Provide the [x, y] coordinate of the cell's center where the given text is located.  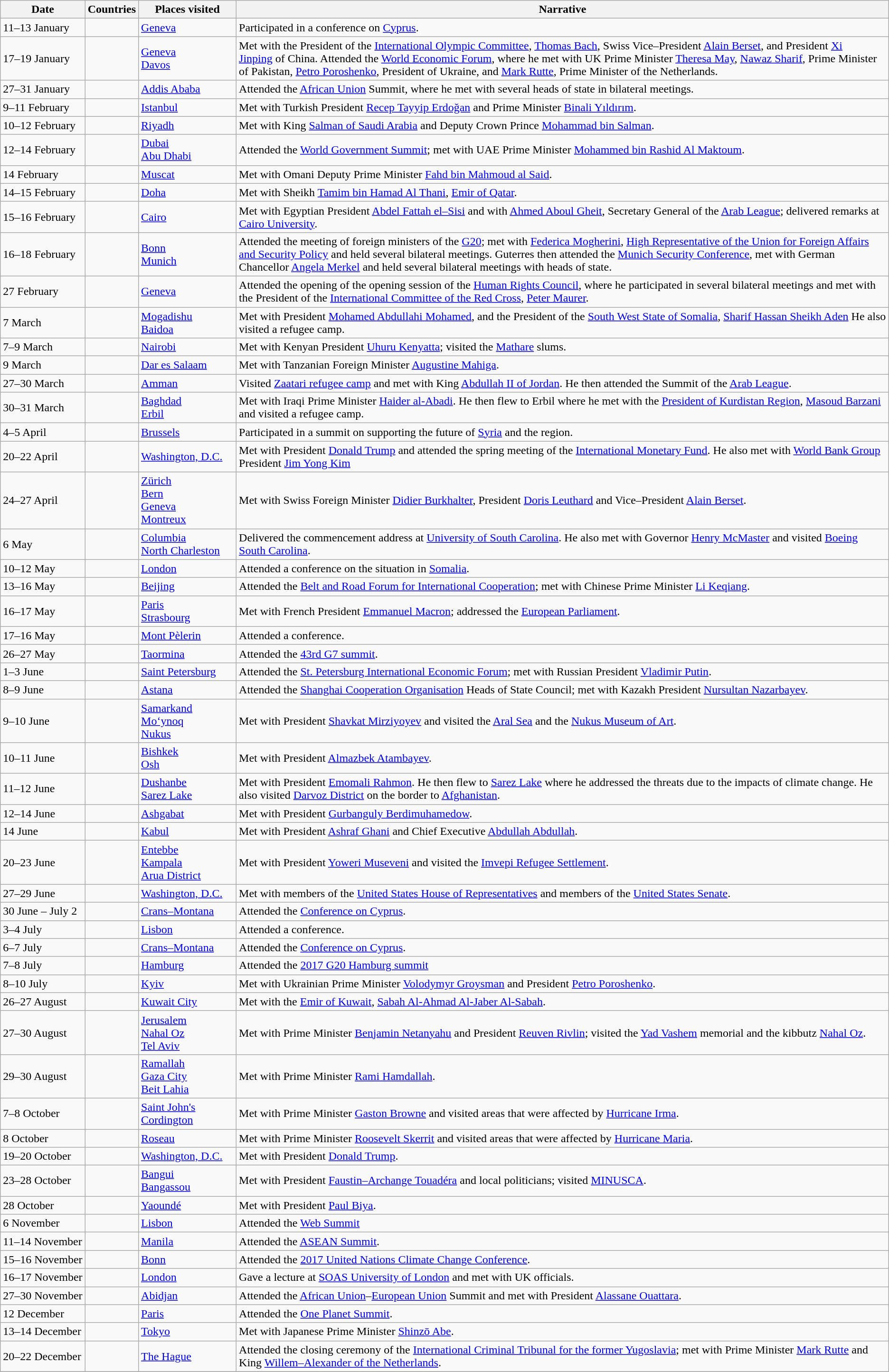
Delivered the commencement address at University of South Carolina. He also met with Governor Henry McMaster and visited Boeing South Carolina. [563, 544]
Met with President Shavkat Mirziyoyev and visited the Aral Sea and the Nukus Museum of Art. [563, 721]
20–22 April [43, 457]
ColumbiaNorth Charleston [188, 544]
JerusalemNahal OzTel Aviv [188, 1032]
Met with Sheikh Tamim bin Hamad Al Thani, Emir of Qatar. [563, 192]
MogadishuBaidoa [188, 322]
Met with Prime Minister Roosevelt Skerrit and visited areas that were affected by Hurricane Maria. [563, 1138]
Bonn [188, 1259]
15–16 November [43, 1259]
Attended the Shanghai Cooperation Organisation Heads of State Council; met with Kazakh President Nursultan Nazarbayev. [563, 690]
29–30 August [43, 1076]
Met with Tanzanian Foreign Minister Augustine Mahiga. [563, 365]
BishkekOsh [188, 758]
Muscat [188, 174]
Roseau [188, 1138]
BaghdadErbil [188, 407]
Met with President Paul Biya. [563, 1205]
DushanbeSarez Lake [188, 789]
12–14 June [43, 814]
Met with Kenyan President Uhuru Kenyatta; visited the Mathare slums. [563, 347]
Places visited [188, 9]
27–31 January [43, 89]
Attended the Belt and Road Forum for International Cooperation; met with Chinese Prime Minister Li Keqiang. [563, 587]
Kuwait City [188, 1002]
Yaoundé [188, 1205]
6 November [43, 1223]
GenevaDavos [188, 58]
7–8 July [43, 965]
26–27 May [43, 653]
Date [43, 9]
10–12 February [43, 125]
16–17 November [43, 1277]
Attended the St. Petersburg International Economic Forum; met with Russian President Vladimir Putin. [563, 672]
14 February [43, 174]
4–5 April [43, 432]
Met with President Gurbanguly Berdimuhamedow. [563, 814]
Amman [188, 383]
8–10 July [43, 984]
Met with Prime Minister Benjamin Netanyahu and President Reuven Rivlin; visited the Yad Vashem memorial and the kibbutz Nahal Oz. [563, 1032]
Kabul [188, 832]
27–29 June [43, 893]
7–8 October [43, 1113]
11–13 January [43, 28]
9–10 June [43, 721]
17–19 January [43, 58]
9–11 February [43, 107]
Brussels [188, 432]
24–27 April [43, 501]
26–27 August [43, 1002]
Met with members of the United States House of Representatives and members of the United States Senate. [563, 893]
11–14 November [43, 1241]
Gave a lecture at SOAS University of London and met with UK officials. [563, 1277]
Attended the 2017 United Nations Climate Change Conference. [563, 1259]
6 May [43, 544]
Tokyo [188, 1332]
Met with President Faustin–Archange Touadéra and local politicians; visited MINUSCA. [563, 1181]
10–12 May [43, 568]
Participated in a summit on supporting the future of Syria and the region. [563, 432]
6–7 July [43, 947]
12–14 February [43, 150]
SamarkandMo‘ynoqNukus [188, 721]
Cairo [188, 217]
Paris [188, 1314]
Attended the African Union–European Union Summit and met with President Alassane Ouattara. [563, 1296]
7–9 March [43, 347]
8–9 June [43, 690]
Met with President Donald Trump. [563, 1156]
28 October [43, 1205]
16–17 May [43, 611]
RamallahGaza CityBeit Lahia [188, 1076]
Attended the 43rd G7 summit. [563, 653]
Met with Omani Deputy Prime Minister Fahd bin Mahmoud al Said. [563, 174]
Met with Ukrainian Prime Minister Volodymyr Groysman and President Petro Poroshenko. [563, 984]
30 June – July 2 [43, 911]
Narrative [563, 9]
27 February [43, 292]
BonnMunich [188, 254]
30–31 March [43, 407]
16–18 February [43, 254]
13–16 May [43, 587]
Dar es Salaam [188, 365]
Attended the Web Summit [563, 1223]
Met with Turkish President Recep Tayyip Erdoğan and Prime Minister Binali Yıldırım. [563, 107]
Manila [188, 1241]
Met with President Almazbek Atambayev. [563, 758]
Doha [188, 192]
Attended a conference on the situation in Somalia. [563, 568]
DubaiAbu Dhabi [188, 150]
Participated in a conference on Cyprus. [563, 28]
BanguiBangassou [188, 1181]
Saint Petersburg [188, 672]
Riyadh [188, 125]
Attended the ASEAN Summit. [563, 1241]
11–12 June [43, 789]
Kyiv [188, 984]
13–14 December [43, 1332]
Addis Ababa [188, 89]
Countries [112, 9]
Attended the 2017 G20 Hamburg summit [563, 965]
Astana [188, 690]
14–15 February [43, 192]
Met with President Yoweri Museveni and visited the Imvepi Refugee Settlement. [563, 862]
EntebbeKampalaArua District [188, 862]
19–20 October [43, 1156]
Beijing [188, 587]
ParisStrasbourg [188, 611]
20–22 December [43, 1356]
Met with the Emir of Kuwait, Sabah Al-Ahmad Al-Jaber Al-Sabah. [563, 1002]
8 October [43, 1138]
Istanbul [188, 107]
20–23 June [43, 862]
27–30 August [43, 1032]
7 March [43, 322]
Attended the African Union Summit, where he met with several heads of state in bilateral meetings. [563, 89]
Met with Japanese Prime Minister Shinzō Abe. [563, 1332]
23–28 October [43, 1181]
Nairobi [188, 347]
12 December [43, 1314]
Visited Zaatari refugee camp and met with King Abdullah II of Jordan. He then attended the Summit of the Arab League. [563, 383]
Taormina [188, 653]
Hamburg [188, 965]
Attended the World Government Summit; met with UAE Prime Minister Mohammed bin Rashid Al Maktoum. [563, 150]
27–30 March [43, 383]
27–30 November [43, 1296]
Met with Prime Minister Gaston Browne and visited areas that were affected by Hurricane Irma. [563, 1113]
Saint John'sCordington [188, 1113]
14 June [43, 832]
15–16 February [43, 217]
9 March [43, 365]
Met with King Salman of Saudi Arabia and Deputy Crown Prince Mohammad bin Salman. [563, 125]
Met with Prime Minister Rami Hamdallah. [563, 1076]
17–16 May [43, 635]
Mont Pèlerin [188, 635]
3–4 July [43, 929]
ZürichBernGenevaMontreux [188, 501]
Ashgabat [188, 814]
1–3 June [43, 672]
Abidjan [188, 1296]
10–11 June [43, 758]
Attended the One Planet Summit. [563, 1314]
The Hague [188, 1356]
Met with President Ashraf Ghani and Chief Executive Abdullah Abdullah. [563, 832]
Met with French President Emmanuel Macron; addressed the European Parliament. [563, 611]
Met with Swiss Foreign Minister Didier Burkhalter, President Doris Leuthard and Vice–President Alain Berset. [563, 501]
